Extract the [x, y] coordinate from the center of the cell holding the provided text.  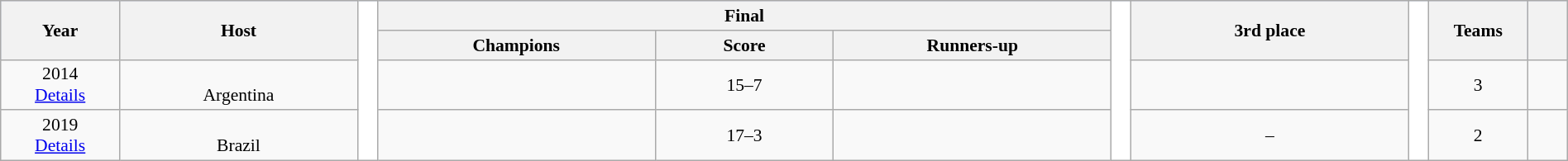
Score [744, 45]
17–3 [744, 135]
2 [1478, 135]
Runners-up [973, 45]
2014Details [60, 84]
15–7 [744, 84]
Year [60, 30]
2019Details [60, 135]
3 [1478, 84]
3rd place [1270, 30]
Host [239, 30]
– [1270, 135]
Teams [1478, 30]
Champions [516, 45]
Brazil [239, 135]
Final [744, 16]
Argentina [239, 84]
